Detect which cell encompasses the target text, then output its [X, Y] center coordinate. 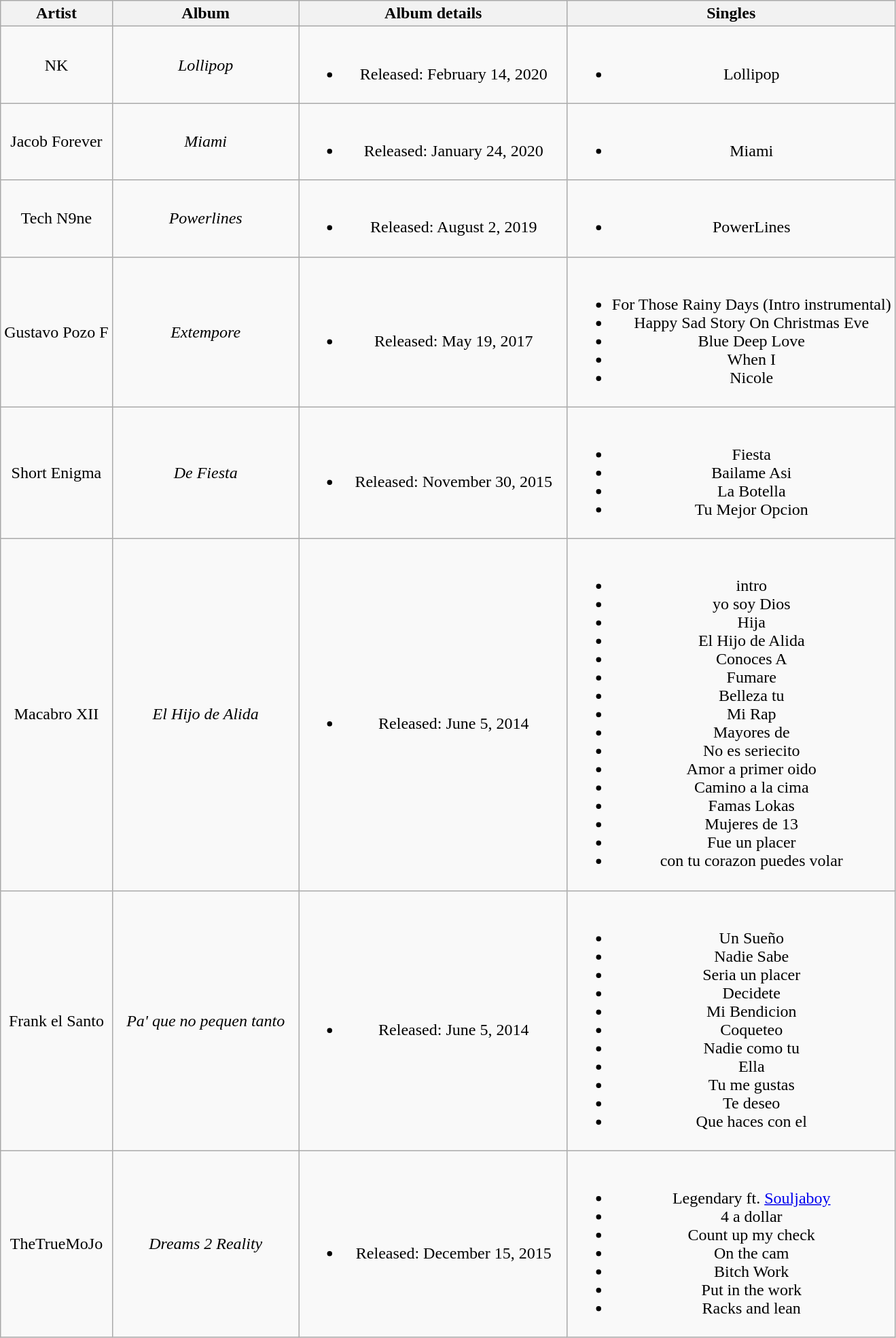
Released: December 15, 2015 [433, 1244]
Dreams 2 Reality [205, 1244]
Released: February 14, 2020 [433, 65]
Extempore [205, 331]
Album details [433, 14]
Released: May 19, 2017 [433, 331]
PowerLines [731, 219]
Released: August 2, 2019 [433, 219]
Album [205, 14]
TheTrueMoJo [56, 1244]
Powerlines [205, 219]
Artist [56, 14]
El Hijo de Alida [205, 715]
Jacob Forever [56, 141]
Gustavo Pozo F [56, 331]
Un SueñoNadie SabeSeria un placerDecideteMi BendicionCoqueteoNadie como tuEllaTu me gustasTe deseoQue haces con el [731, 1020]
Legendary ft. Souljaboy4 a dollarCount up my checkOn the camBitch WorkPut in the workRacks and lean [731, 1244]
Macabro XII [56, 715]
For Those Rainy Days (Intro instrumental)Happy Sad Story On Christmas EveBlue Deep LoveWhen INicole [731, 331]
Singles [731, 14]
Released: November 30, 2015 [433, 473]
Released: January 24, 2020 [433, 141]
NK [56, 65]
FiestaBailame AsiLa BotellaTu Mejor Opcion [731, 473]
De Fiesta [205, 473]
Tech N9ne [56, 219]
Short Enigma [56, 473]
Frank el Santo [56, 1020]
Pa' que no pequen tanto [205, 1020]
